Return the [X, Y] coordinate for the center point of the cell that contains the specified text.  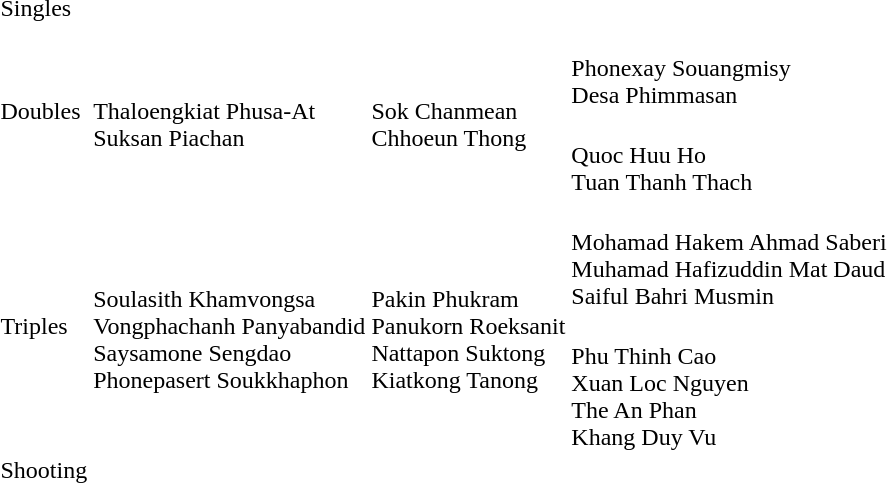
Soulasith KhamvongsaVongphachanh PanyabandidSaysamone SengdaoPhonepasert Soukkhaphon [230, 326]
Pakin PhukramPanukorn RoeksanitNattapon SuktongKiatkong Tanong [468, 326]
Thaloengkiat Phusa-AtSuksan Piachan [230, 112]
Sok ChanmeanChhoeun Thong [468, 112]
